Output the (x, y) coordinate of the center of the cell containing the given text.  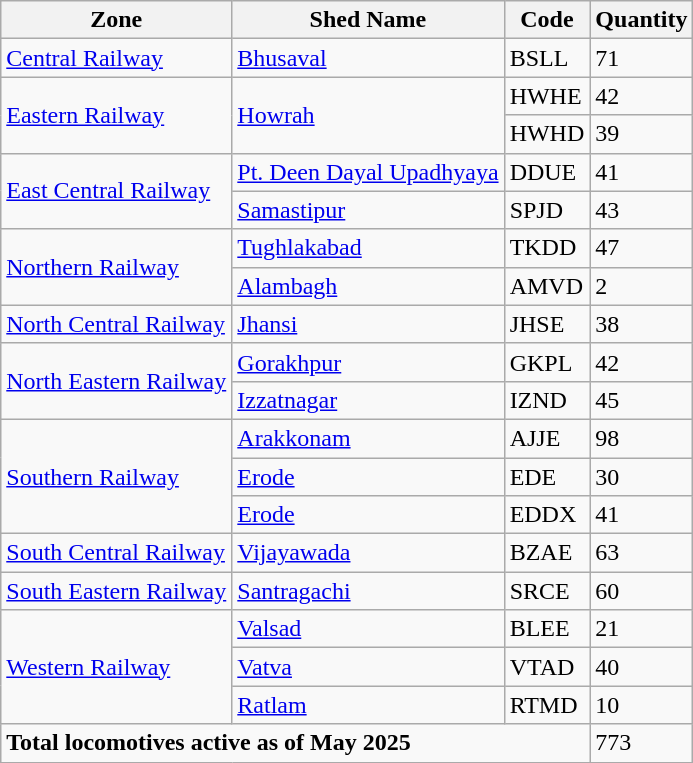
Izzatnagar (368, 400)
Tughlakabad (368, 248)
Southern Railway (116, 476)
Central Railway (116, 58)
EDDX (547, 515)
Alambagh (368, 286)
10 (642, 705)
AMVD (547, 286)
North Eastern Railway (116, 381)
HWHE (547, 96)
Arakkonam (368, 438)
21 (642, 629)
98 (642, 438)
773 (642, 743)
JHSE (547, 324)
Northern Railway (116, 267)
Gorakhpur (368, 362)
2 (642, 286)
43 (642, 210)
Jhansi (368, 324)
North Central Railway (116, 324)
47 (642, 248)
Ratlam (368, 705)
38 (642, 324)
Vijayawada (368, 553)
TKDD (547, 248)
Shed Name (368, 20)
AJJE (547, 438)
Samastipur (368, 210)
East Central Railway (116, 191)
BZAE (547, 553)
39 (642, 134)
Howrah (368, 115)
60 (642, 591)
South Central Railway (116, 553)
Santragachi (368, 591)
BSLL (547, 58)
Total locomotives active as of May 2025 (296, 743)
VTAD (547, 667)
DDUE (547, 172)
Code (547, 20)
Pt. Deen Dayal Upadhyaya (368, 172)
Vatva (368, 667)
EDE (547, 477)
Quantity (642, 20)
SPJD (547, 210)
Valsad (368, 629)
45 (642, 400)
IZND (547, 400)
40 (642, 667)
South Eastern Railway (116, 591)
SRCE (547, 591)
30 (642, 477)
71 (642, 58)
GKPL (547, 362)
Zone (116, 20)
Eastern Railway (116, 115)
HWHD (547, 134)
BLEE (547, 629)
63 (642, 553)
Western Railway (116, 667)
RTMD (547, 705)
Bhusaval (368, 58)
